Detect which cell encompasses the target text, then output its (x, y) center coordinate. 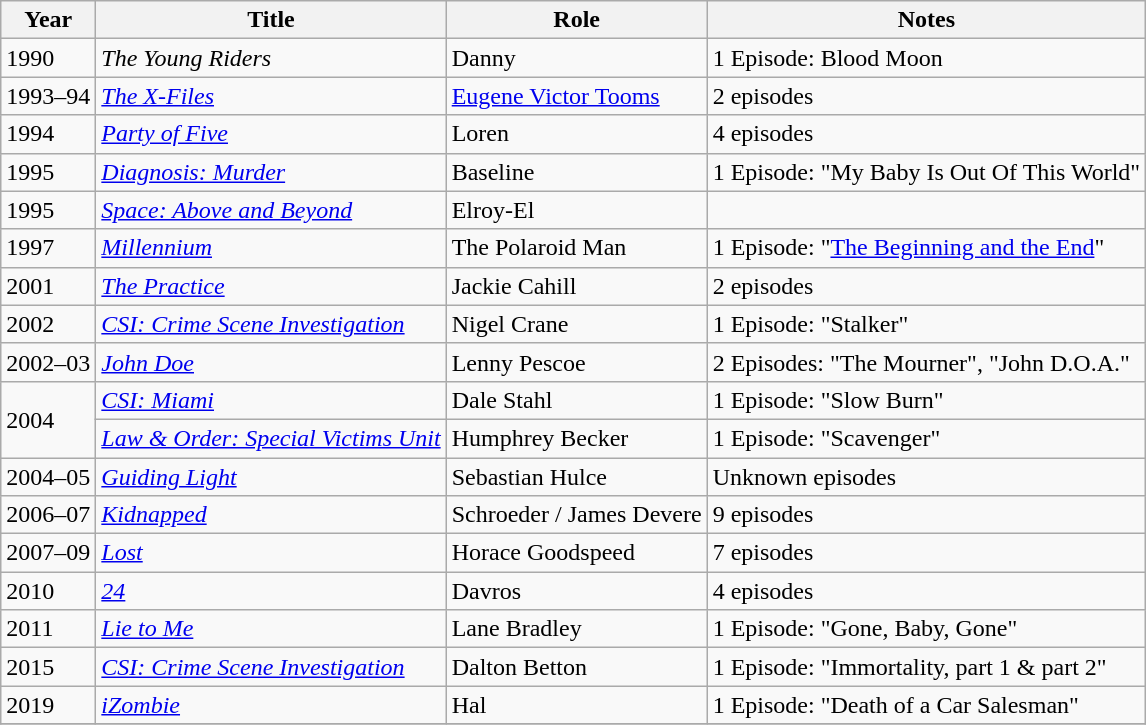
Lost (271, 553)
Danny (576, 58)
9 episodes (926, 515)
Role (576, 20)
2007–09 (48, 553)
Law & Order: Special Victims Unit (271, 438)
Loren (576, 134)
2019 (48, 705)
1 Episode: "Scavenger" (926, 438)
The Practice (271, 286)
The Polaroid Man (576, 248)
2 Episodes: "The Mourner", "John D.O.A." (926, 362)
Schroeder / James Devere (576, 515)
Lenny Pescoe (576, 362)
1990 (48, 58)
Elroy-El (576, 210)
Year (48, 20)
Party of Five (271, 134)
Lie to Me (271, 629)
2010 (48, 591)
1 Episode: Blood Moon (926, 58)
Sebastian Hulce (576, 477)
2002 (48, 324)
1 Episode: "Death of a Car Salesman" (926, 705)
2015 (48, 667)
John Doe (271, 362)
Nigel Crane (576, 324)
Baseline (576, 172)
1 Episode: "Immortality, part 1 & part 2" (926, 667)
Lane Bradley (576, 629)
1 Episode: "The Beginning and the End" (926, 248)
CSI: Miami (271, 400)
1 Episode: "Gone, Baby, Gone" (926, 629)
1 Episode: "Slow Burn" (926, 400)
The X-Files (271, 96)
2002–03 (48, 362)
Humphrey Becker (576, 438)
2001 (48, 286)
1997 (48, 248)
Jackie Cahill (576, 286)
2011 (48, 629)
Notes (926, 20)
1993–94 (48, 96)
Millennium (271, 248)
2004–05 (48, 477)
iZombie (271, 705)
Diagnosis: Murder (271, 172)
1 Episode: "My Baby Is Out Of This World" (926, 172)
Dale Stahl (576, 400)
Space: Above and Beyond (271, 210)
2004 (48, 419)
Title (271, 20)
The Young Riders (271, 58)
Eugene Victor Tooms (576, 96)
1 Episode: "Stalker" (926, 324)
Hal (576, 705)
Dalton Betton (576, 667)
Davros (576, 591)
2006–07 (48, 515)
Guiding Light (271, 477)
Horace Goodspeed (576, 553)
24 (271, 591)
7 episodes (926, 553)
1994 (48, 134)
Kidnapped (271, 515)
Unknown episodes (926, 477)
